Search for the cell housing the specified text and yield its (X, Y) center coordinate. 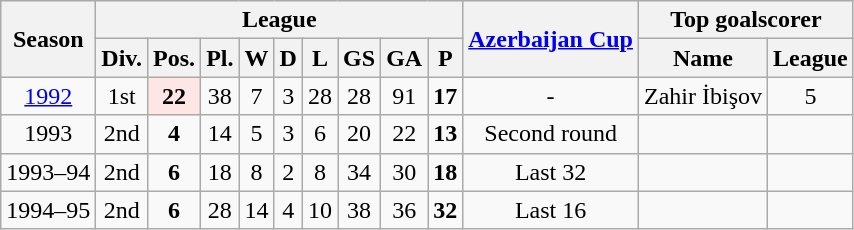
Div. (122, 58)
L (320, 58)
Second round (551, 134)
- (551, 96)
GA (404, 58)
1st (122, 96)
P (446, 58)
Pos. (174, 58)
Zahir İbişov (702, 96)
20 (360, 134)
Last 16 (551, 210)
91 (404, 96)
17 (446, 96)
1992 (48, 96)
Pl. (220, 58)
Name (702, 58)
Azerbaijan Cup (551, 39)
1993–94 (48, 172)
D (288, 58)
10 (320, 210)
30 (404, 172)
13 (446, 134)
W (256, 58)
Season (48, 39)
36 (404, 210)
32 (446, 210)
7 (256, 96)
Top goalscorer (746, 20)
2 (288, 172)
GS (360, 58)
Last 32 (551, 172)
34 (360, 172)
1993 (48, 134)
1994–95 (48, 210)
